Scan for the cell matching the given text and deliver its (X, Y) coordinate at center. 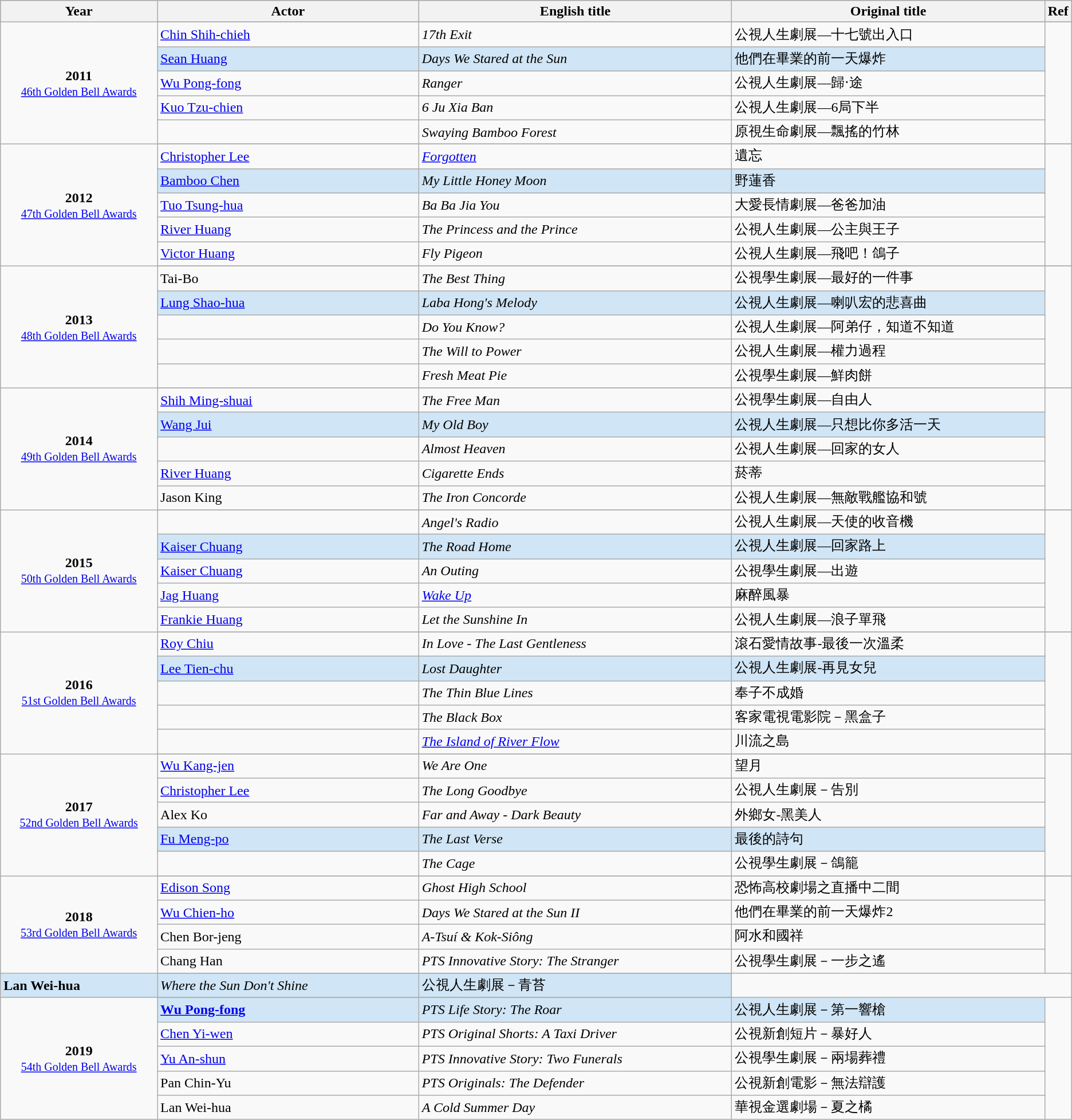
Edison Song (289, 888)
The Thin Blue Lines (575, 693)
PTS Life Story: The Roar (575, 1009)
The Long Goodbye (575, 791)
PTS Originals: The Defender (575, 1083)
奉子不成婚 (888, 693)
The Island of River Flow (575, 741)
Fresh Meat Pie (575, 376)
大愛長情劇展—爸爸加油 (888, 205)
Let the Sunshine In (575, 620)
公視人生劇展—無敵戰艦協和號 (888, 498)
公視學生劇展—鮮肉餅 (888, 376)
公視人生劇展—權力過程 (888, 352)
Laba Hong's Melody (575, 302)
Wang Jui (289, 425)
2015 50th Golden Bell Awards (79, 571)
Year (79, 11)
野蓮香 (888, 181)
17th Exit (575, 34)
Lee Tien-chu (289, 668)
Wu Kang-jen (289, 767)
公視人生劇展—公主與王子 (888, 229)
Yu An-shun (289, 1059)
The Cage (575, 864)
原視生命劇展—飄搖的竹林 (888, 132)
公視人生劇展－青苔 (575, 985)
公視學生劇展－兩場葬禮 (888, 1059)
外鄉女-黑美人 (888, 815)
Shih Ming-shuai (289, 400)
公視人生劇展-再見女兒 (888, 668)
Chin Shih-chieh (289, 34)
公視人生劇展—6局下半 (888, 108)
Frankie Huang (289, 620)
他們在畢業的前一天爆炸2 (888, 912)
Tai-Bo (289, 278)
望月 (888, 767)
Fu Meng-po (289, 839)
Alex Ko (289, 815)
公視人生劇展－第一響槍 (888, 1009)
Actor (289, 11)
Jason King (289, 498)
Ghost High School (575, 888)
Original title (888, 11)
2011 46th Golden Bell Awards (79, 84)
他們在畢業的前一天爆炸 (888, 58)
Days We Stared at the Sun (575, 58)
PTS Innovative Story: Two Funerals (575, 1059)
川流之島 (888, 741)
An Outing (575, 571)
滾石愛情故事-最後一次溫柔 (888, 644)
公視學生劇展—出遊 (888, 571)
Pan Chin-Yu (289, 1083)
公視學生劇展—最好的一件事 (888, 278)
遺忘 (888, 157)
Kuo Tzu-chien (289, 108)
Sean Huang (289, 58)
最後的詩句 (888, 839)
6 Ju Xia Ban (575, 108)
Days We Stared at the Sun II (575, 912)
My Old Boy (575, 425)
The Will to Power (575, 352)
Jag Huang (289, 596)
公視學生劇展—自由人 (888, 400)
Ba Ba Jia You (575, 205)
My Little Honey Moon (575, 181)
恐怖高校劇場之直播中二間 (888, 888)
Wu Chien-ho (289, 912)
Victor Huang (289, 254)
We Are One (575, 767)
公視新創電影－無法辯護 (888, 1083)
2014 49th Golden Bell Awards (79, 449)
公視人生劇展—十七號出入口 (888, 34)
Swaying Bamboo Forest (575, 132)
公視人生劇展—阿弟仔，知道不知道 (888, 328)
麻醉風暴 (888, 596)
2017 52nd Golden Bell Awards (79, 815)
公視學生劇展－一步之遙 (888, 961)
Where the Sun Don't Shine (289, 985)
Ranger (575, 84)
Forgotten (575, 157)
Do You Know? (575, 328)
公視人生劇展—回家路上 (888, 547)
公視人生劇展—浪子單飛 (888, 620)
阿水和國祥 (888, 937)
PTS Original Shorts: A Taxi Driver (575, 1035)
The Last Verse (575, 839)
The Free Man (575, 400)
客家電視電影院－黑盒子 (888, 717)
菸蒂 (888, 473)
Tuo Tsung-hua (289, 205)
公視人生劇展—歸‧途 (888, 84)
公視人生劇展—飛吧！鴿子 (888, 254)
Lung Shao-hua (289, 302)
The Best Thing (575, 278)
2016 51st Golden Bell Awards (79, 693)
Chen Bor-jeng (289, 937)
公視人生劇展—回家的女人 (888, 449)
2019 54th Golden Bell Awards (79, 1059)
In Love - The Last Gentleness (575, 644)
English title (575, 11)
Chang Han (289, 961)
Almost Heaven (575, 449)
The Princess and the Prince (575, 229)
A-Tsuí & Kok-Siông (575, 937)
Wake Up (575, 596)
Far and Away - Dark Beauty (575, 815)
Roy Chiu (289, 644)
Ref (1058, 11)
公視人生劇展—只想比你多活一天 (888, 425)
華視金選劇場－夏之橘 (888, 1108)
公視人生劇展－告別 (888, 791)
Cigarette Ends (575, 473)
公視學生劇展－鴿籠 (888, 864)
A Cold Summer Day (575, 1108)
Angel's Radio (575, 522)
The Iron Concorde (575, 498)
2018 53rd Golden Bell Awards (79, 924)
The Road Home (575, 547)
公視人生劇展—天使的收音機 (888, 522)
公視人生劇展—喇叭宏的悲喜曲 (888, 302)
Fly Pigeon (575, 254)
PTS Innovative Story: The Stranger (575, 961)
2013 48th Golden Bell Awards (79, 327)
Lost Daughter (575, 668)
The Black Box (575, 717)
Chen Yi-wen (289, 1035)
公視新創短片－暴好人 (888, 1035)
Bamboo Chen (289, 181)
2012 47th Golden Bell Awards (79, 205)
